Pinpoint the cell where the given text exists, returning its (X, Y) midpoint coordinate. 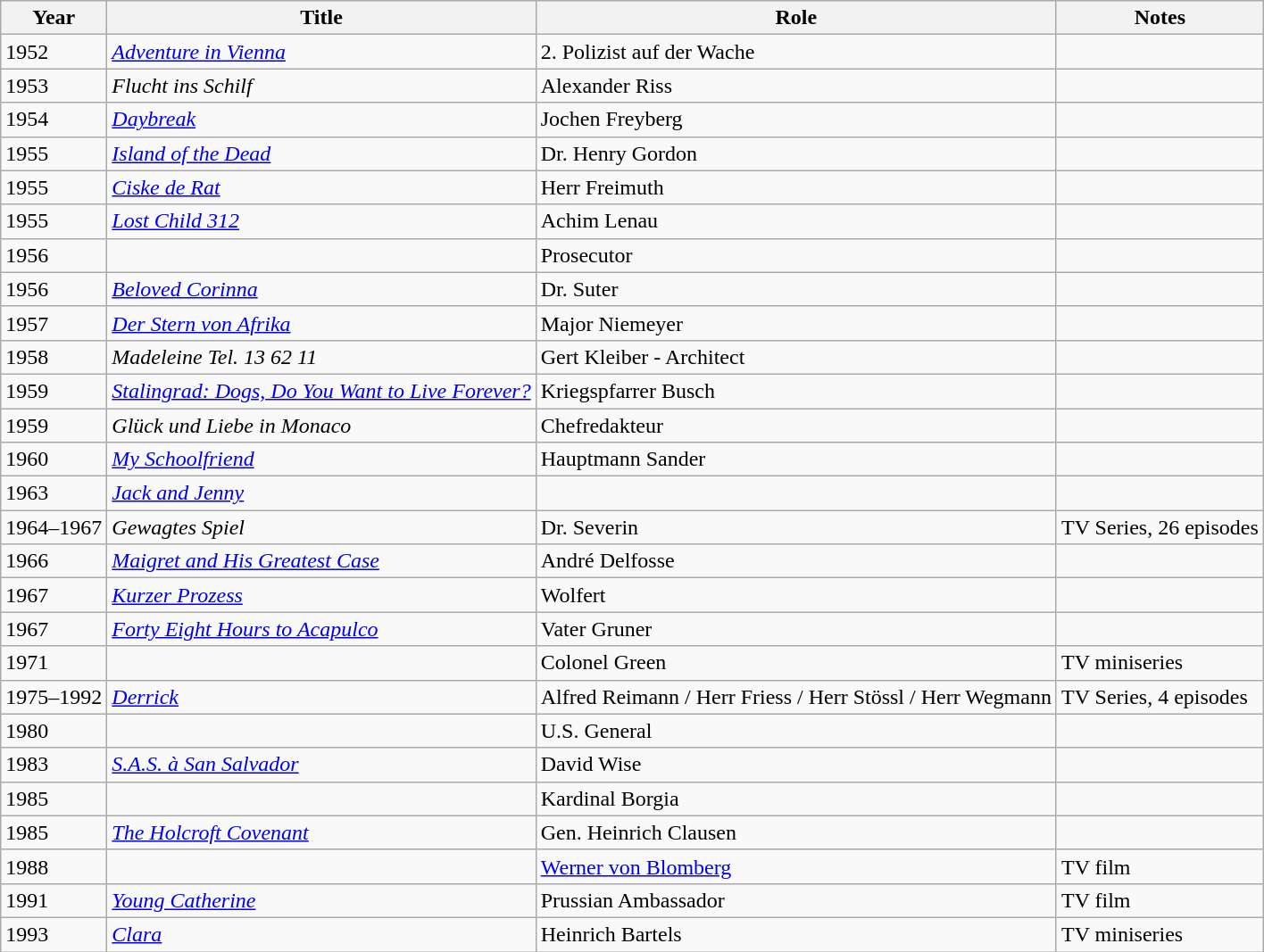
Clara (321, 934)
Alexander Riss (796, 86)
Notes (1160, 18)
Gert Kleiber - Architect (796, 357)
1966 (54, 561)
S.A.S. à San Salvador (321, 765)
Dr. Henry Gordon (796, 153)
Dr. Severin (796, 527)
1964–1967 (54, 527)
Maigret and His Greatest Case (321, 561)
1980 (54, 731)
1983 (54, 765)
1960 (54, 459)
Lost Child 312 (321, 221)
Daybreak (321, 120)
Prosecutor (796, 255)
1957 (54, 323)
The Holcroft Covenant (321, 832)
Achim Lenau (796, 221)
Gen. Heinrich Clausen (796, 832)
Beloved Corinna (321, 289)
Glück und Liebe in Monaco (321, 426)
Gewagtes Spiel (321, 527)
Title (321, 18)
Adventure in Vienna (321, 52)
Year (54, 18)
TV Series, 4 episodes (1160, 697)
Role (796, 18)
Kardinal Borgia (796, 799)
U.S. General (796, 731)
1991 (54, 900)
Major Niemeyer (796, 323)
TV Series, 26 episodes (1160, 527)
Forty Eight Hours to Acapulco (321, 629)
Wolfert (796, 595)
2. Polizist auf der Wache (796, 52)
Jochen Freyberg (796, 120)
Madeleine Tel. 13 62 11 (321, 357)
Chefredakteur (796, 426)
1975–1992 (54, 697)
Prussian Ambassador (796, 900)
Herr Freimuth (796, 187)
André Delfosse (796, 561)
Ciske de Rat (321, 187)
Young Catherine (321, 900)
1953 (54, 86)
1988 (54, 866)
Dr. Suter (796, 289)
1963 (54, 493)
1958 (54, 357)
Hauptmann Sander (796, 459)
Vater Gruner (796, 629)
Flucht ins Schilf (321, 86)
Der Stern von Afrika (321, 323)
Alfred Reimann / Herr Friess / Herr Stössl / Herr Wegmann (796, 697)
Island of the Dead (321, 153)
David Wise (796, 765)
Werner von Blomberg (796, 866)
Stalingrad: Dogs, Do You Want to Live Forever? (321, 391)
Kurzer Prozess (321, 595)
1952 (54, 52)
My Schoolfriend (321, 459)
Colonel Green (796, 663)
Jack and Jenny (321, 493)
Derrick (321, 697)
1993 (54, 934)
1954 (54, 120)
1971 (54, 663)
Kriegspfarrer Busch (796, 391)
Heinrich Bartels (796, 934)
